Provide the (x, y) coordinate of the cell's center where the given text is located.  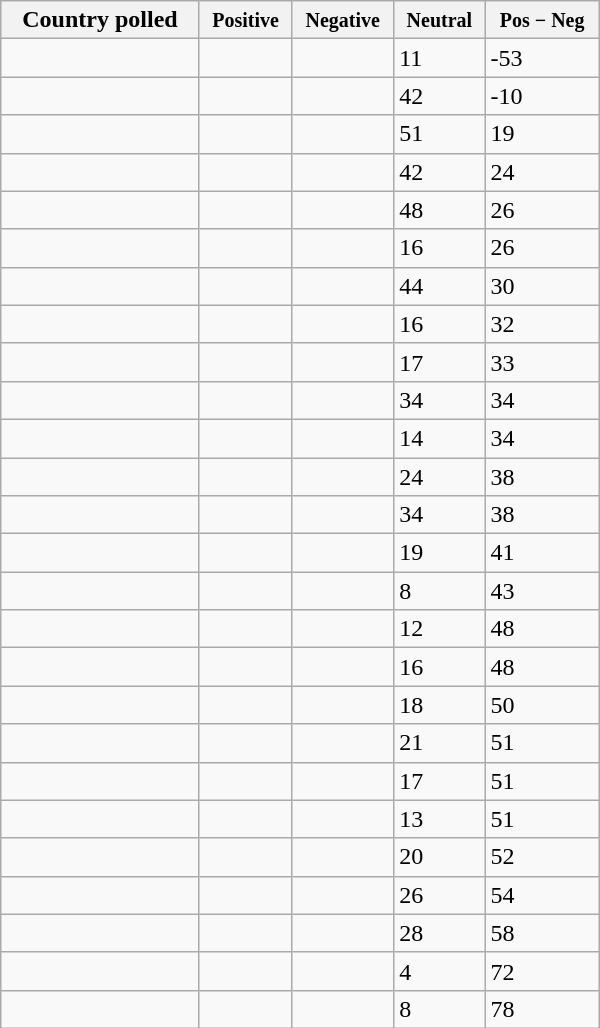
18 (440, 705)
33 (542, 362)
54 (542, 895)
21 (440, 743)
44 (440, 286)
13 (440, 819)
Pos − Neg (542, 20)
78 (542, 1009)
Neutral (440, 20)
-10 (542, 96)
43 (542, 591)
32 (542, 324)
14 (440, 438)
41 (542, 553)
12 (440, 629)
11 (440, 58)
50 (542, 705)
58 (542, 933)
4 (440, 971)
-53 (542, 58)
52 (542, 857)
30 (542, 286)
Positive (246, 20)
20 (440, 857)
72 (542, 971)
Country polled (100, 20)
Negative (343, 20)
28 (440, 933)
